For the text-containing cell, return its midpoint in [X, Y] coordinate format. 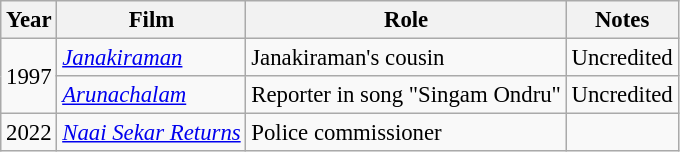
Janakiraman's cousin [406, 58]
Arunachalam [152, 95]
Year [29, 20]
Naai Sekar Returns [152, 133]
Notes [622, 20]
2022 [29, 133]
Janakiraman [152, 58]
Reporter in song "Singam Ondru" [406, 95]
Police commissioner [406, 133]
Role [406, 20]
1997 [29, 76]
Film [152, 20]
